Scan for the cell matching the given text and deliver its [X, Y] coordinate at center. 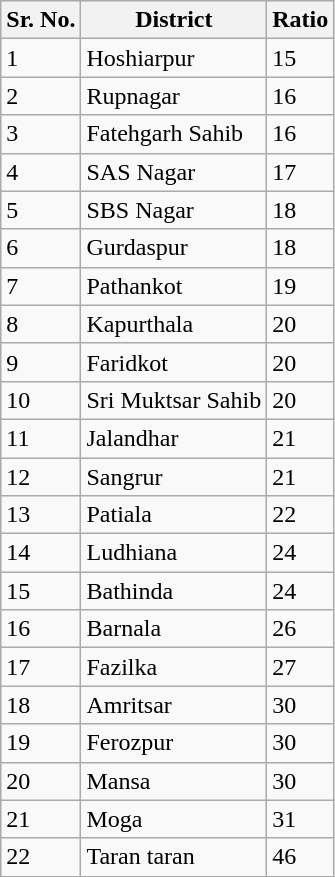
Amritsar [174, 705]
10 [41, 400]
Mansa [174, 781]
8 [41, 324]
Hoshiarpur [174, 58]
Gurdaspur [174, 248]
46 [300, 857]
Pathankot [174, 286]
Moga [174, 819]
5 [41, 210]
Sangrur [174, 477]
Taran taran [174, 857]
11 [41, 438]
1 [41, 58]
Bathinda [174, 591]
27 [300, 667]
Ratio [300, 20]
Kapurthala [174, 324]
Ludhiana [174, 553]
District [174, 20]
13 [41, 515]
12 [41, 477]
2 [41, 96]
14 [41, 553]
SBS Nagar [174, 210]
Fatehgarh Sahib [174, 134]
Fazilka [174, 667]
Barnala [174, 629]
26 [300, 629]
3 [41, 134]
Patiala [174, 515]
Rupnagar [174, 96]
Sri Muktsar Sahib [174, 400]
6 [41, 248]
Ferozpur [174, 743]
4 [41, 172]
Sr. No. [41, 20]
Jalandhar [174, 438]
7 [41, 286]
9 [41, 362]
SAS Nagar [174, 172]
31 [300, 819]
Faridkot [174, 362]
